From the cell containing the given text, extract its center point as [x, y] coordinate. 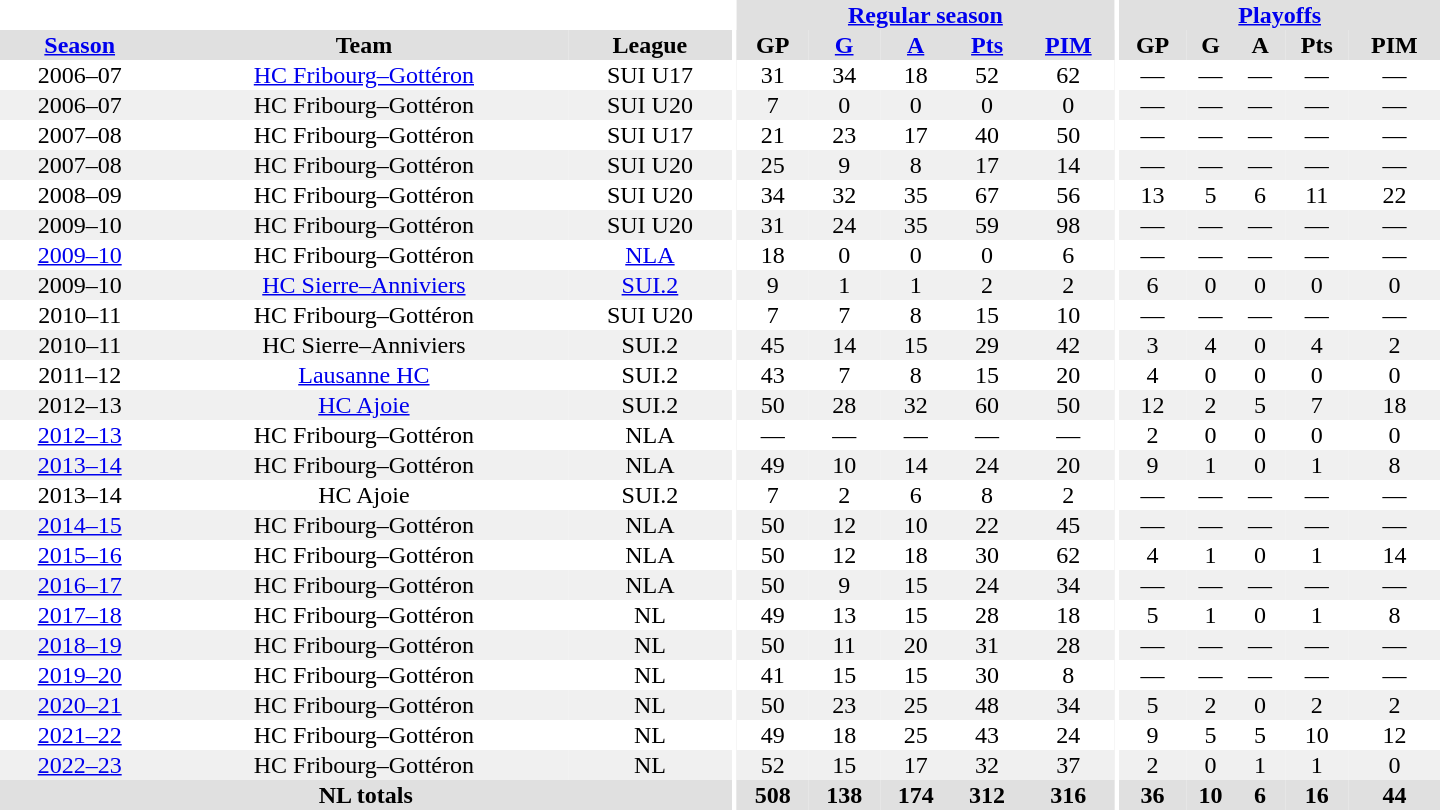
2022–23 [80, 765]
2020–21 [80, 705]
Playoffs [1280, 15]
2018–19 [80, 645]
98 [1068, 225]
2015–16 [80, 555]
2011–12 [80, 375]
16 [1317, 795]
316 [1068, 795]
2019–20 [80, 675]
League [650, 45]
2008–09 [80, 195]
Team [364, 45]
312 [986, 795]
41 [772, 675]
36 [1152, 795]
138 [844, 795]
2017–18 [80, 615]
60 [986, 405]
Season [80, 45]
67 [986, 195]
2016–17 [80, 585]
56 [1068, 195]
NL totals [366, 795]
37 [1068, 765]
Regular season [926, 15]
508 [772, 795]
2021–22 [80, 735]
174 [916, 795]
2014–15 [80, 525]
29 [986, 345]
48 [986, 705]
21 [772, 135]
42 [1068, 345]
44 [1394, 795]
59 [986, 225]
3 [1152, 345]
40 [986, 135]
Lausanne HC [364, 375]
